Capture the cell that displays the provided text and extract its (X, Y) central coordinate. 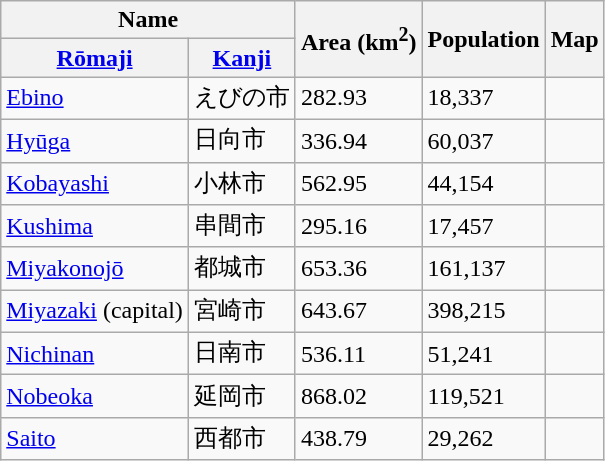
Miyazaki (capital) (95, 312)
282.93 (358, 98)
Name (148, 20)
Nobeoka (95, 396)
119,521 (484, 396)
562.95 (358, 184)
643.67 (358, 312)
653.36 (358, 268)
398,215 (484, 312)
44,154 (484, 184)
Map (574, 39)
小林市 (242, 184)
17,457 (484, 226)
えびの市 (242, 98)
Kanji (242, 58)
536.11 (358, 354)
Population (484, 39)
延岡市 (242, 396)
日向市 (242, 140)
295.16 (358, 226)
438.79 (358, 438)
Saito (95, 438)
宮崎市 (242, 312)
Kobayashi (95, 184)
18,337 (484, 98)
336.94 (358, 140)
日南市 (242, 354)
868.02 (358, 396)
51,241 (484, 354)
Rōmaji (95, 58)
Kushima (95, 226)
Area (km2) (358, 39)
29,262 (484, 438)
串間市 (242, 226)
西都市 (242, 438)
Hyūga (95, 140)
Miyakonojō (95, 268)
161,137 (484, 268)
都城市 (242, 268)
Nichinan (95, 354)
60,037 (484, 140)
Ebino (95, 98)
